From the cell containing the given text, extract its center point as [x, y] coordinate. 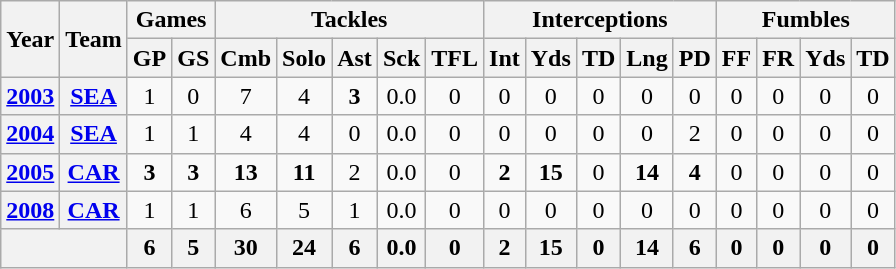
13 [246, 172]
Team [94, 39]
Sck [401, 58]
Tackles [350, 20]
Lng [647, 58]
11 [304, 172]
2003 [30, 96]
FR [778, 58]
Fumbles [806, 20]
2005 [30, 172]
Year [30, 39]
PD [694, 58]
Solo [304, 58]
24 [304, 248]
Cmb [246, 58]
2008 [30, 210]
TFL [455, 58]
Int [505, 58]
30 [246, 248]
Ast [355, 58]
GP [149, 58]
2004 [30, 134]
Interceptions [600, 20]
GS [194, 58]
7 [246, 96]
Games [170, 20]
FF [736, 58]
